For the text-containing cell, return its midpoint in (X, Y) coordinate format. 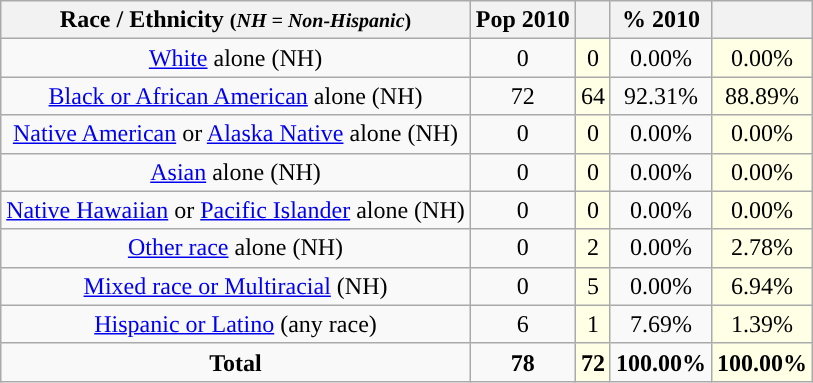
6 (522, 324)
Mixed race or Multiracial (NH) (236, 286)
7.69% (660, 324)
88.89% (762, 96)
Asian alone (NH) (236, 172)
White alone (NH) (236, 58)
Native Hawaiian or Pacific Islander alone (NH) (236, 210)
2.78% (762, 248)
Total (236, 362)
Black or African American alone (NH) (236, 96)
Hispanic or Latino (any race) (236, 324)
64 (592, 96)
1.39% (762, 324)
78 (522, 362)
92.31% (660, 96)
5 (592, 286)
1 (592, 324)
Pop 2010 (522, 20)
Other race alone (NH) (236, 248)
2 (592, 248)
Race / Ethnicity (NH = Non-Hispanic) (236, 20)
6.94% (762, 286)
Native American or Alaska Native alone (NH) (236, 134)
% 2010 (660, 20)
